Scan for the cell matching the given text and deliver its [x, y] coordinate at center. 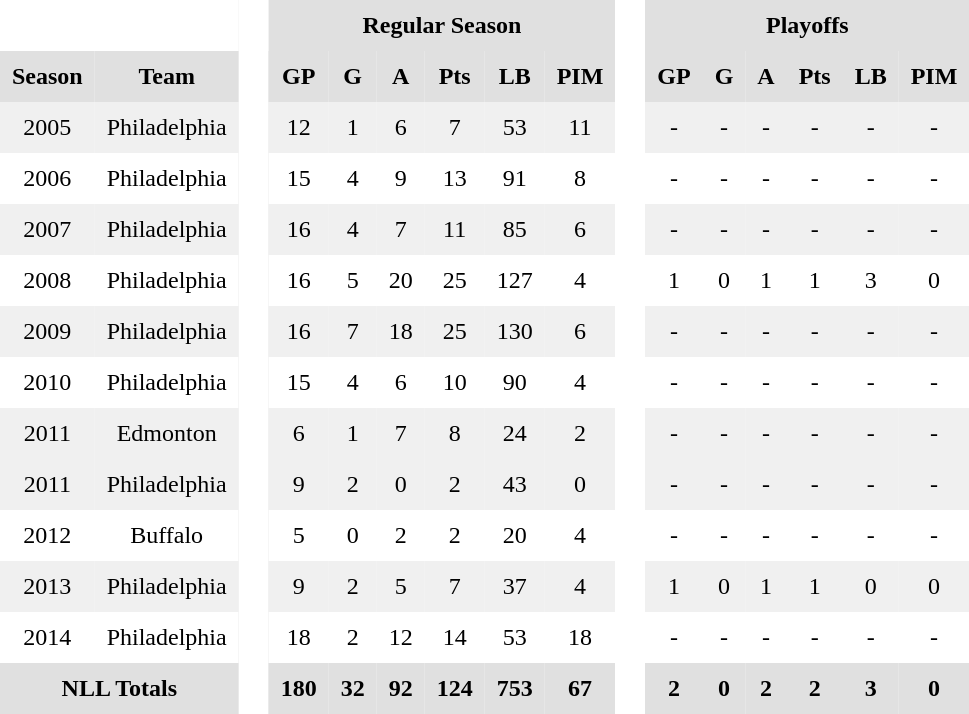
2006 [48, 178]
91 [515, 178]
130 [515, 332]
Regular Season [442, 26]
2012 [48, 536]
2007 [48, 230]
10 [455, 382]
2013 [48, 586]
14 [455, 638]
127 [515, 280]
2005 [48, 128]
Season [48, 76]
2014 [48, 638]
NLL Totals [120, 688]
124 [455, 688]
753 [515, 688]
PIM [580, 76]
24 [515, 434]
43 [515, 484]
Team [167, 76]
13 [455, 178]
2009 [48, 332]
2010 [48, 382]
32 [353, 688]
Playoffs [807, 26]
92 [401, 688]
85 [515, 230]
67 [580, 688]
37 [515, 586]
90 [515, 382]
Buffalo [167, 536]
180 [299, 688]
Edmonton [167, 434]
2008 [48, 280]
